From the cell containing the given text, extract its center point as (x, y) coordinate. 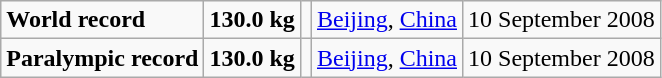
World record (102, 20)
Paralympic record (102, 58)
